Scan for the cell matching the given text and deliver its [x, y] coordinate at center. 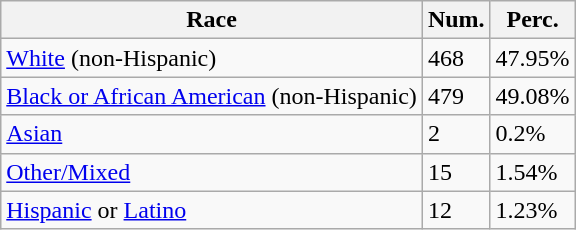
468 [456, 58]
White (non-Hispanic) [212, 58]
0.2% [532, 134]
2 [456, 134]
Black or African American (non-Hispanic) [212, 96]
Num. [456, 20]
Other/Mixed [212, 172]
Asian [212, 134]
Perc. [532, 20]
1.23% [532, 210]
479 [456, 96]
1.54% [532, 172]
12 [456, 210]
Race [212, 20]
15 [456, 172]
Hispanic or Latino [212, 210]
49.08% [532, 96]
47.95% [532, 58]
